Scan for the cell matching the given text and deliver its (X, Y) coordinate at center. 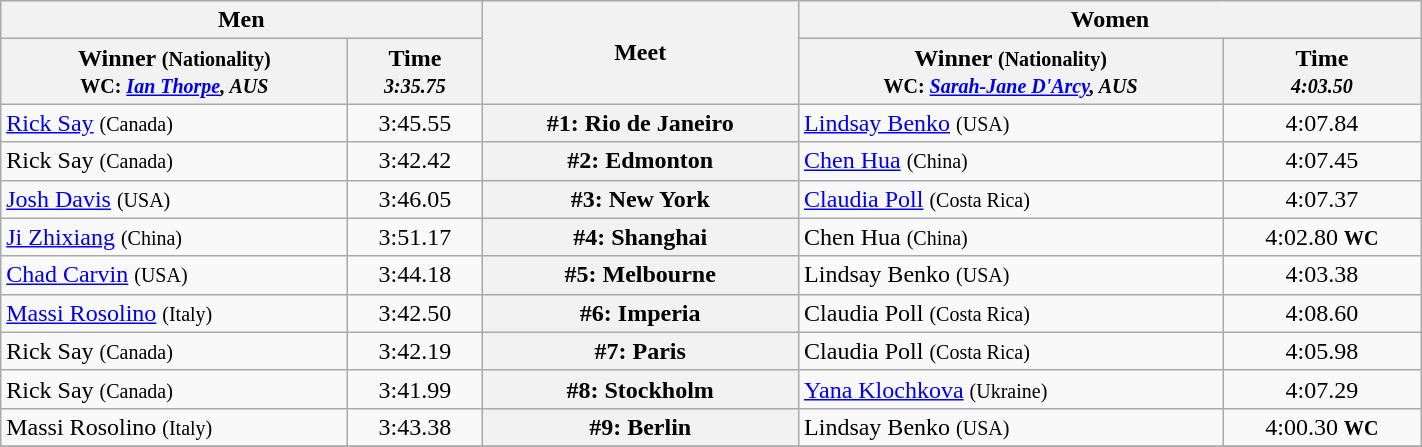
Time 3:35.75 (415, 72)
4:00.30 WC (1322, 427)
3:43.38 (415, 427)
3:42.50 (415, 313)
#6: Imperia (640, 313)
3:44.18 (415, 275)
4:07.29 (1322, 389)
#5: Melbourne (640, 275)
#8: Stockholm (640, 389)
Meet (640, 52)
#3: New York (640, 199)
Winner (Nationality) WC: Ian Thorpe, AUS (174, 72)
3:45.55 (415, 123)
4:03.38 (1322, 275)
Chad Carvin (USA) (174, 275)
Time 4:03.50 (1322, 72)
4:08.60 (1322, 313)
Yana Klochkova (Ukraine) (1011, 389)
3:42.19 (415, 351)
4:02.80 WC (1322, 237)
4:07.45 (1322, 161)
#9: Berlin (640, 427)
#2: Edmonton (640, 161)
Women (1110, 20)
4:07.37 (1322, 199)
4:07.84 (1322, 123)
#4: Shanghai (640, 237)
#7: Paris (640, 351)
Winner (Nationality) WC: Sarah-Jane D'Arcy, AUS (1011, 72)
Men (242, 20)
3:41.99 (415, 389)
#1: Rio de Janeiro (640, 123)
4:05.98 (1322, 351)
3:51.17 (415, 237)
Ji Zhixiang (China) (174, 237)
Josh Davis (USA) (174, 199)
3:46.05 (415, 199)
3:42.42 (415, 161)
